Find where the given text appears and provide that cell's center as [x, y] coordinate. 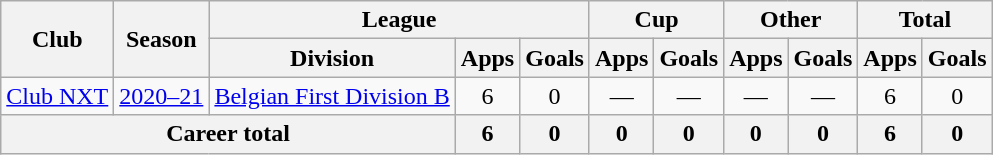
Cup [656, 20]
Belgian First Division B [332, 96]
Season [162, 39]
Career total [228, 134]
Club [58, 39]
Club NXT [58, 96]
Total [925, 20]
League [400, 20]
Other [791, 20]
Division [332, 58]
2020–21 [162, 96]
